Scan for the cell matching the given text and deliver its [X, Y] coordinate at center. 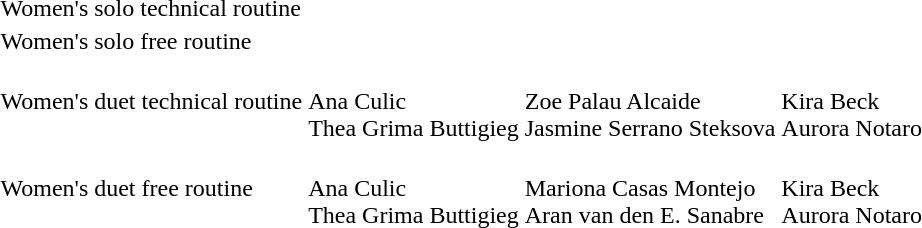
Zoe Palau AlcaideJasmine Serrano Steksova [650, 101]
Ana CulicThea Grima Buttigieg [414, 101]
